Determine the [x, y] coordinate at the center of the cell enclosing the given text.  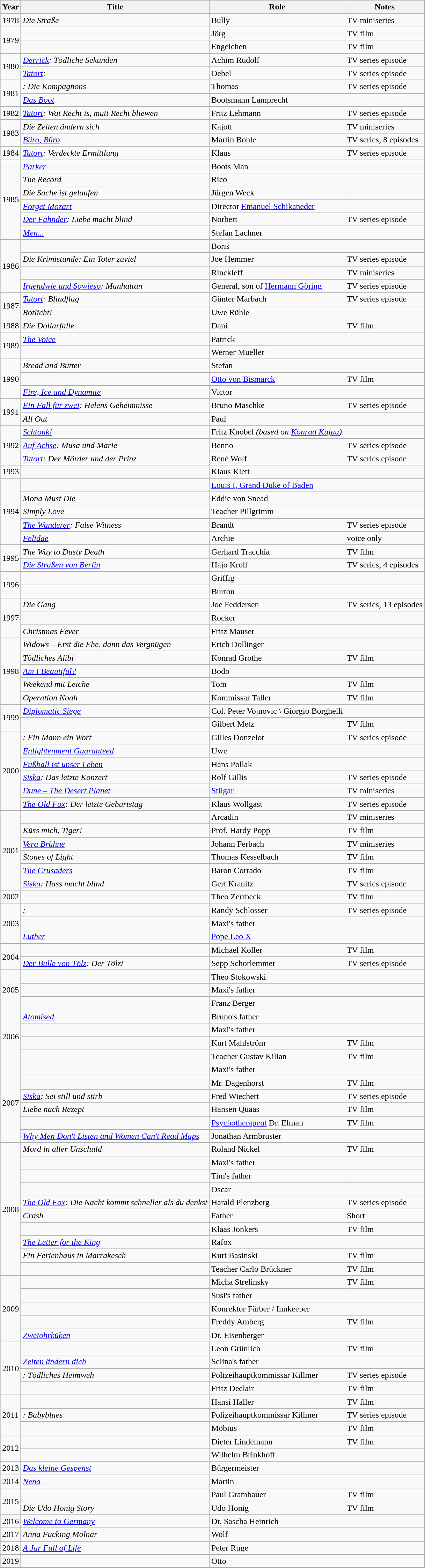
1984 [10, 153]
Rotlicht! [115, 312]
Zeiten ändern dich [115, 1362]
1995 [10, 558]
Micha Strelinsky [277, 1282]
Stilgar [277, 790]
Brandt [277, 525]
Enlightenment Guaranteed [115, 751]
: Babyblues [115, 1415]
Wilhelm Brinkhoff [277, 1455]
A Jar Full of Life [115, 1548]
Eddie von Snead [277, 498]
2019 [10, 1561]
Otto von Bismarck [277, 379]
2004 [10, 957]
Tatort: Wat Recht is, mutt Recht bliewen [115, 113]
2006 [10, 1036]
: Die Kompagnons [115, 87]
: Ein Mann ein Wort [115, 737]
2003 [10, 923]
1986 [10, 266]
Klaus Klett [277, 472]
Rinckleff [277, 273]
Joe Hemmer [277, 259]
Die Dollarfalle [115, 326]
Title [115, 7]
The Wanderer: False Witness [115, 525]
Jürgen Weck [277, 193]
Diplomatic Siege [115, 711]
Werner Mueller [277, 352]
Engelchen [277, 47]
1979 [10, 40]
Benno [277, 445]
Küss mich, Tiger! [115, 831]
Teacher Pillgrimm [277, 512]
Siska: Sei still und stirb [115, 1096]
Liebe nach Rezept [115, 1109]
Dieter Lindemann [277, 1442]
Siska: Das letzte Konzert [115, 777]
Udo Honig [277, 1508]
: Tödliches Heimweh [115, 1375]
1992 [10, 445]
1983 [10, 133]
2016 [10, 1521]
Why Men Don't Listen and Women Can't Read Maps [115, 1136]
Harald Plenzberg [277, 1202]
Das kleine Gespenst [115, 1468]
1989 [10, 345]
Fred Wiechert [277, 1096]
1996 [10, 585]
Griffig [277, 578]
2009 [10, 1309]
2014 [10, 1481]
Patrick [277, 339]
Archie [277, 538]
1993 [10, 472]
2011 [10, 1415]
Norbert [277, 220]
1985 [10, 200]
Psychotherapeut Dr. Elmau [277, 1123]
Johann Ferbach [277, 844]
1988 [10, 326]
Men... [115, 233]
Thomas Kesselbach [277, 857]
Rolf Gillis [277, 777]
Kajott [277, 126]
René Wolf [277, 459]
1994 [10, 512]
Rocker [277, 618]
Bodo [277, 671]
Mord in aller Unschuld [115, 1149]
Ein Ferienhaus in Marrakesch [115, 1256]
Anna Fucking Molnar [115, 1534]
Dr. Sascha Heinrich [277, 1521]
Prof. Hardy Popp [277, 831]
Notes [384, 7]
TV series, 8 episodes [384, 140]
1991 [10, 412]
Zweiohrküken [115, 1335]
Sepp Schorlemmer [277, 963]
Weekend mit Leiche [115, 684]
Simply Love [115, 512]
Fritz Knobel (based on Konrad Kujau) [277, 432]
Felidae [115, 538]
Widows – Erst die Ehe, dann das Vergnügen [115, 645]
Baron Corrado [277, 870]
Klaus [277, 153]
Dr. Eisenberger [277, 1335]
Kurt Mahlström [277, 1043]
Bread and Butter [115, 365]
2000 [10, 771]
2005 [10, 990]
Rico [277, 180]
Teacher Carlo Brückner [277, 1269]
Möbius [277, 1428]
Vera Brühne [115, 844]
1980 [10, 67]
Tödliches Alibi [115, 658]
Luther [115, 937]
Uwe [277, 751]
Stones of Light [115, 857]
Tom [277, 684]
1978 [10, 20]
Derrick: Tödliche Sekunden [115, 60]
Hansi Haller [277, 1402]
Joe Feddersen [277, 605]
2010 [10, 1368]
Bully [277, 20]
The Crusaders [115, 870]
TV series, 13 episodes [384, 605]
Am I Beautiful? [115, 671]
Gert Kranitz [277, 884]
The Old Fox: Der letzte Geburtstag [115, 804]
All Out [115, 419]
Father [277, 1216]
2001 [10, 850]
Tatort: Blindflug [115, 299]
Franz Berger [277, 1003]
2008 [10, 1209]
Konrektor Färber / Innkeeper [277, 1309]
Jörg [277, 34]
Ein Fall für zwei: Helens Geheimnisse [115, 406]
1998 [10, 671]
Susi's father [277, 1295]
Bruno's father [277, 1017]
Paul Grambauer [277, 1495]
Thomas [277, 87]
2015 [10, 1501]
Louis I, Grand Duke of Baden [277, 485]
2007 [10, 1103]
Oscar [277, 1189]
Die Straße [115, 20]
Stefan Lachner [277, 233]
Selina's father [277, 1362]
Christmas Fever [115, 631]
Otto [277, 1561]
Atomised [115, 1017]
Tatort: Verdeckte Ermittlung [115, 153]
Forget Mozart [115, 206]
Roland Nickel [277, 1149]
Theo Zerrbeck [277, 897]
2013 [10, 1468]
Freddy Amberg [277, 1322]
Role [277, 7]
2018 [10, 1548]
Die Gang [115, 605]
Erich Dollinger [277, 645]
Arcadin [277, 817]
Gilles Donzelot [277, 737]
Der Fahnder: Liebe macht blind [115, 220]
Gerhard Tracchia [277, 551]
The Record [115, 180]
Rafox [277, 1242]
Dani [277, 326]
Auf Achse: Musa und Marie [115, 445]
Boris [277, 246]
Oebel [277, 73]
Die Zeiten ändern sich [115, 126]
Operation Noah [115, 698]
2012 [10, 1448]
Schtonk! [115, 432]
Tatort: [115, 73]
Burton [277, 592]
Teacher Gustav Kilian [277, 1056]
Fire, Ice and Dynamite [115, 392]
Achim Rudolf [277, 60]
Das Boot [115, 100]
Gilbert Metz [277, 724]
Bruno Maschke [277, 406]
Hans Pollak [277, 764]
The Way to Dusty Death [115, 551]
Kommissar Taller [277, 698]
Col. Peter Vojnovic \ Giorgio Borghelli [277, 711]
Uwe Rühle [277, 312]
Tatort: Der Mörder und der Prinz [115, 459]
Michael Koller [277, 950]
Mona Must Die [115, 498]
Kurt Basinski [277, 1256]
Der Bulle von Tölz: Der Tölzi [115, 963]
Bootsmann Lamprecht [277, 100]
Büro, Büro [115, 140]
Pope Leo X [277, 937]
Theo Stokowski [277, 976]
Peter Ruge [277, 1548]
2017 [10, 1534]
: [115, 910]
Klaas Jonkers [277, 1229]
Crash [115, 1216]
1982 [10, 113]
The Voice [115, 339]
Nena [115, 1481]
Randy Schlosser [277, 910]
Irgendwie und Sowieso: Manhattan [115, 286]
Günter Marbach [277, 299]
Director Emanuel Schikaneder [277, 206]
The Old Fox: Die Nacht kommt schneller als du denkst [115, 1202]
Mr. Dagenhorst [277, 1083]
Fritz Declair [277, 1388]
1981 [10, 93]
voice only [384, 538]
TV series, 4 episodes [384, 565]
2002 [10, 897]
Die Udo Honig Story [115, 1508]
Klaus Wollgast [277, 804]
1990 [10, 379]
Tim's father [277, 1176]
Paul [277, 419]
Welcome to Germany [115, 1521]
Jonathan Armbruster [277, 1136]
Year [10, 7]
Die Straßen von Berlin [115, 565]
Konrad Grothe [277, 658]
Stefan [277, 365]
Boots Man [277, 166]
Hajo Kroll [277, 565]
Martin [277, 1481]
Wolf [277, 1534]
General, son of Hermann Göring [277, 286]
Dune – The Desert Planet [115, 790]
Die Krimistunde: Ein Toter zuviel [115, 259]
Die Sache ist gelaufen [115, 193]
Parker [115, 166]
Leon Grünlich [277, 1348]
Bürgermeister [277, 1468]
Hansen Quaas [277, 1109]
Short [384, 1216]
Fritz Lehmann [277, 113]
1997 [10, 618]
1999 [10, 718]
Fußball ist unser Leben [115, 764]
The Letter for the King [115, 1242]
Martin Bohle [277, 140]
Victor [277, 392]
1987 [10, 306]
Fritz Mauser [277, 631]
Siska: Hass macht blind [115, 884]
